Locate the cell with the specified text and output its [x, y] center coordinate. 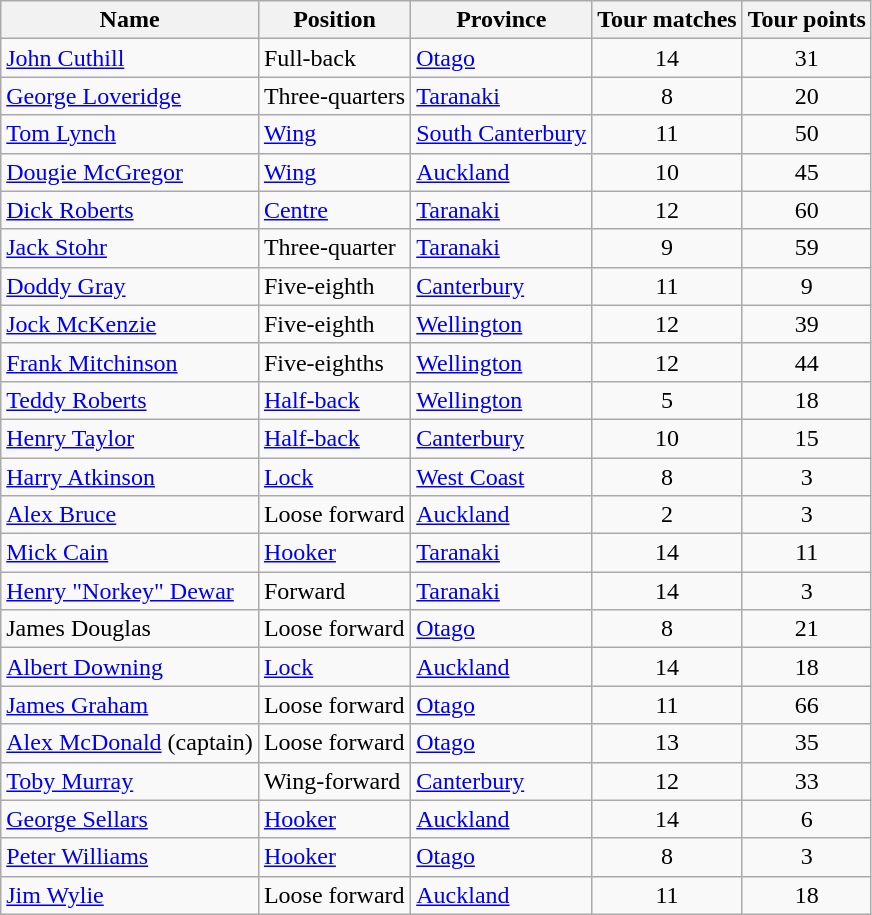
Peter Williams [130, 857]
Alex McDonald (captain) [130, 743]
George Loveridge [130, 96]
Jim Wylie [130, 895]
Mick Cain [130, 553]
Jack Stohr [130, 248]
Albert Downing [130, 667]
Jock McKenzie [130, 324]
John Cuthill [130, 58]
Alex Bruce [130, 515]
2 [667, 515]
31 [806, 58]
Five-eighths [334, 362]
Forward [334, 591]
West Coast [502, 477]
5 [667, 400]
Frank Mitchinson [130, 362]
Province [502, 20]
Dougie McGregor [130, 172]
45 [806, 172]
59 [806, 248]
Centre [334, 210]
Full-back [334, 58]
Henry "Norkey" Dewar [130, 591]
Toby Murray [130, 781]
13 [667, 743]
Teddy Roberts [130, 400]
39 [806, 324]
21 [806, 629]
15 [806, 438]
James Douglas [130, 629]
Dick Roberts [130, 210]
Tour matches [667, 20]
6 [806, 819]
Three-quarter [334, 248]
35 [806, 743]
Tom Lynch [130, 134]
Three-quarters [334, 96]
James Graham [130, 705]
Henry Taylor [130, 438]
Tour points [806, 20]
South Canterbury [502, 134]
George Sellars [130, 819]
60 [806, 210]
Doddy Gray [130, 286]
66 [806, 705]
Name [130, 20]
33 [806, 781]
20 [806, 96]
44 [806, 362]
Position [334, 20]
50 [806, 134]
Wing-forward [334, 781]
Harry Atkinson [130, 477]
